Pinpoint the cell where the given text exists, returning its (x, y) midpoint coordinate. 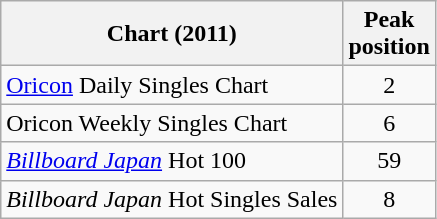
8 (389, 199)
Oricon Weekly Singles Chart (172, 123)
59 (389, 161)
6 (389, 123)
Peakposition (389, 34)
Billboard Japan Hot 100 (172, 161)
2 (389, 85)
Billboard Japan Hot Singles Sales (172, 199)
Chart (2011) (172, 34)
Oricon Daily Singles Chart (172, 85)
